Pinpoint the cell where the given text exists, returning its [x, y] midpoint coordinate. 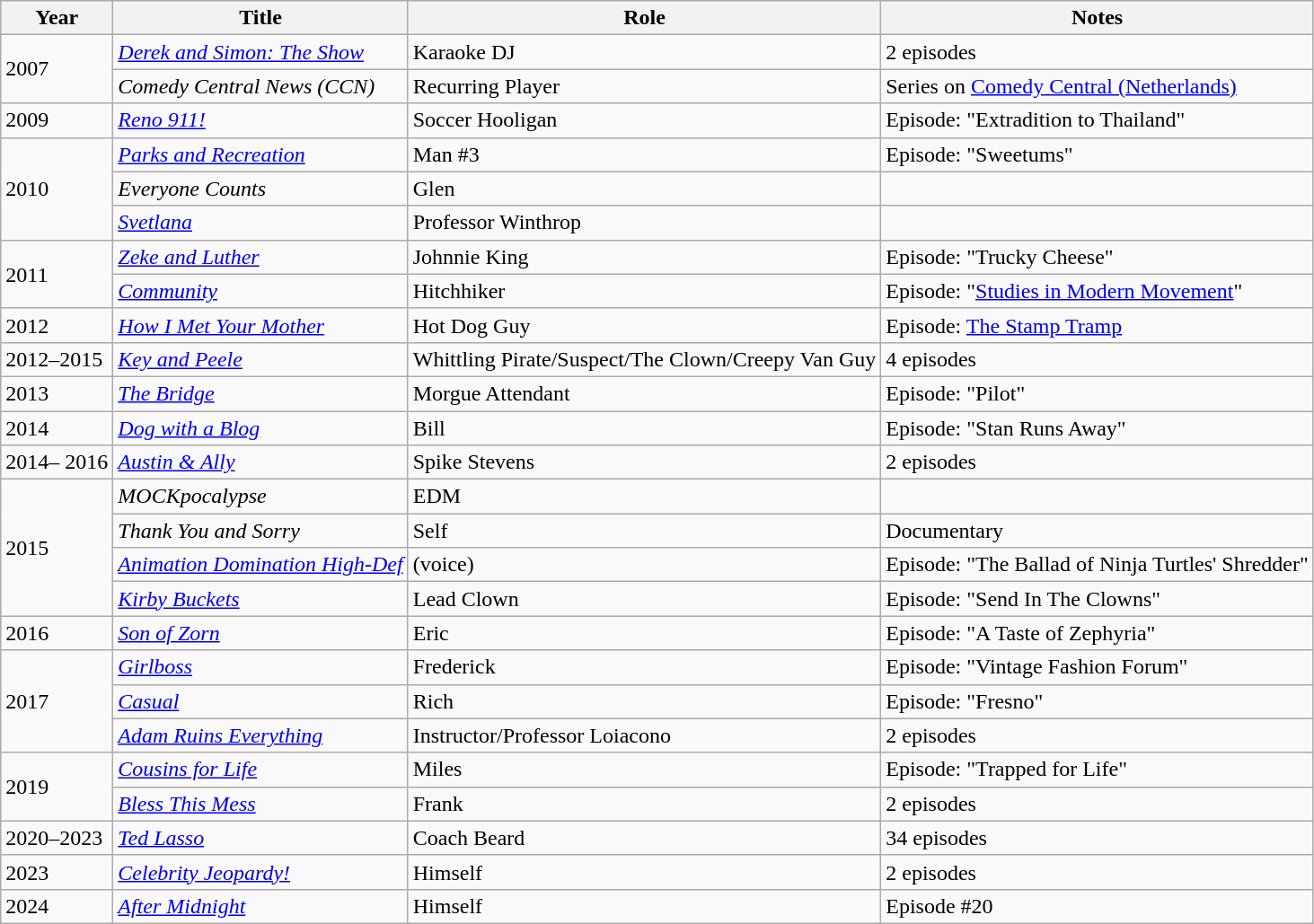
Rich [645, 701]
Svetlana [260, 223]
2011 [57, 274]
Johnnie King [645, 257]
Karaoke DJ [645, 52]
Year [57, 18]
Role [645, 18]
Episode: "Pilot" [1098, 393]
Eric [645, 633]
Son of Zorn [260, 633]
2014– 2016 [57, 462]
2012 [57, 325]
EDM [645, 497]
Episode: "Extradition to Thailand" [1098, 120]
Morgue Attendant [645, 393]
Zeke and Luther [260, 257]
Hot Dog Guy [645, 325]
Dog with a Blog [260, 428]
After Midnight [260, 906]
Community [260, 291]
Episode #20 [1098, 906]
4 episodes [1098, 359]
2020–2023 [57, 838]
Bill [645, 428]
Hitchhiker [645, 291]
The Bridge [260, 393]
2019 [57, 787]
Documentary [1098, 531]
Episode: "The Ballad of Ninja Turtles' Shredder" [1098, 565]
(voice) [645, 565]
Spike Stevens [645, 462]
Instructor/Professor Loiacono [645, 735]
2016 [57, 633]
Self [645, 531]
Coach Beard [645, 838]
2017 [57, 701]
Episode: "Vintage Fashion Forum" [1098, 667]
2024 [57, 906]
Animation Domination High-Def [260, 565]
34 episodes [1098, 838]
Thank You and Sorry [260, 531]
Frank [645, 804]
Reno 911! [260, 120]
Episode: "Stan Runs Away" [1098, 428]
2023 [57, 872]
Comedy Central News (CCN) [260, 86]
Man #3 [645, 154]
2007 [57, 69]
Episode: "A Taste of Zephyria" [1098, 633]
Professor Winthrop [645, 223]
Miles [645, 770]
2009 [57, 120]
2015 [57, 548]
Austin & Ally [260, 462]
Glen [645, 189]
MOCKpocalypse [260, 497]
Casual [260, 701]
2010 [57, 189]
Everyone Counts [260, 189]
Episode: "Trapped for Life" [1098, 770]
Title [260, 18]
Episode: The Stamp Tramp [1098, 325]
Celebrity Jeopardy! [260, 872]
Adam Ruins Everything [260, 735]
Lead Clown [645, 599]
Kirby Buckets [260, 599]
Parks and Recreation [260, 154]
Episode: "Fresno" [1098, 701]
Whittling Pirate/Suspect/The Clown/Creepy Van Guy [645, 359]
Girlboss [260, 667]
Episode: "Send In The Clowns" [1098, 599]
Derek and Simon: The Show [260, 52]
2014 [57, 428]
Frederick [645, 667]
Notes [1098, 18]
2012–2015 [57, 359]
Cousins for Life [260, 770]
Ted Lasso [260, 838]
Episode: "Sweetums" [1098, 154]
Key and Peele [260, 359]
Recurring Player [645, 86]
Bless This Mess [260, 804]
Series on Comedy Central (Netherlands) [1098, 86]
Episode: "Trucky Cheese" [1098, 257]
Soccer Hooligan [645, 120]
2013 [57, 393]
Episode: "Studies in Modern Movement" [1098, 291]
How I Met Your Mother [260, 325]
